Determine the [X, Y] coordinate at the center of the cell enclosing the given text.  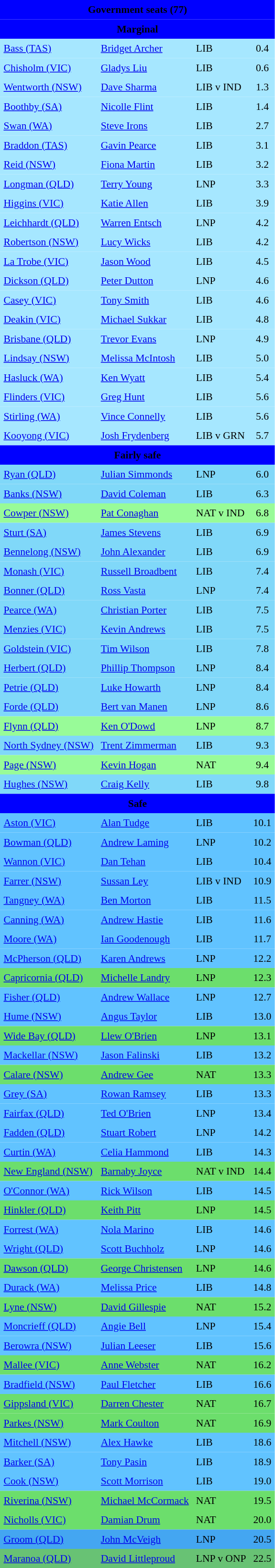
O'Connor (WA) [49, 1190]
3.3 [262, 184]
10.1 [262, 823]
6.8 [262, 513]
Jason Wood [144, 261]
Leichhardt (QLD) [49, 222]
Scott Buchholz [144, 1249]
Ryan (QLD) [49, 474]
Andrew Wallace [144, 997]
0.4 [262, 48]
New England (NSW) [49, 1171]
11.6 [262, 919]
Ted O'Brien [144, 1113]
Julian Leeser [144, 1345]
Dan Tehan [144, 861]
Damian Drum [144, 1520]
Fadden (QLD) [49, 1132]
George Christensen [144, 1268]
Moore (WA) [49, 939]
Chisholm (VIC) [49, 67]
Hinkler (QLD) [49, 1210]
Christian Porter [144, 610]
Ken Wyatt [144, 377]
Tony Smith [144, 300]
Ben Morton [144, 900]
12.2 [262, 958]
Pearce (WA) [49, 610]
David Littleproud [144, 1558]
Durack (WA) [49, 1287]
Casey (VIC) [49, 300]
Wentworth (NSW) [49, 87]
Fiona Martin [144, 164]
LIB v GRN [221, 436]
Robertson (NSW) [49, 242]
Paul Fletcher [144, 1384]
Angus Taylor [144, 1016]
9.4 [262, 764]
John McVeigh [144, 1539]
18.6 [262, 1442]
Swan (WA) [49, 126]
Calare (NSW) [49, 1074]
LNP v ONP [221, 1558]
16.9 [262, 1423]
Forde (QLD) [49, 707]
Bradfield (NSW) [49, 1384]
Kooyong (VIC) [49, 436]
Reid (NSW) [49, 164]
3.2 [262, 164]
4.9 [262, 338]
6.3 [262, 493]
Barnaby Joyce [144, 1171]
Curtin (WA) [49, 1152]
Cowper (NSW) [49, 513]
Mallee (VIC) [49, 1365]
Julian Simmonds [144, 474]
Trevor Evans [144, 338]
Government seats (77) [138, 10]
4.5 [262, 261]
Capricornia (QLD) [49, 978]
Farrer (NSW) [49, 881]
12.7 [262, 997]
11.5 [262, 900]
Flinders (VIC) [49, 397]
10.9 [262, 881]
Michelle Landry [144, 978]
8.6 [262, 707]
20.0 [262, 1520]
20.5 [262, 1539]
Bennelong (NSW) [49, 552]
16.7 [262, 1404]
North Sydney (NSW) [49, 745]
15.4 [262, 1326]
Maranoa (QLD) [49, 1558]
13.1 [262, 1035]
Melissa McIntosh [144, 358]
Berowra (NSW) [49, 1345]
Boothby (SA) [49, 106]
16.6 [262, 1384]
4.8 [262, 319]
Stuart Robert [144, 1132]
La Trobe (VIC) [49, 261]
Gladys Liu [144, 67]
16.2 [262, 1365]
Sturt (SA) [49, 532]
Pat Conaghan [144, 513]
19.5 [262, 1500]
Tony Pasin [144, 1461]
Craig Kelly [144, 784]
Barker (SA) [49, 1461]
Alex Hawke [144, 1442]
10.2 [262, 842]
Grey (SA) [49, 1094]
Ken O'Dowd [144, 726]
Mackellar (NSW) [49, 1055]
Peter Dutton [144, 281]
11.7 [262, 939]
David Coleman [144, 493]
Terry Young [144, 184]
Page (NSW) [49, 764]
Lucy Wicks [144, 242]
13.2 [262, 1055]
Darren Chester [144, 1404]
5.7 [262, 436]
Herbert (QLD) [49, 668]
8.7 [262, 726]
5.0 [262, 358]
12.3 [262, 978]
Jason Falinski [144, 1055]
Rick Wilson [144, 1190]
Greg Hunt [144, 397]
Bert van Manen [144, 707]
1.3 [262, 87]
Nicholls (VIC) [49, 1520]
Hasluck (WA) [49, 377]
Parkes (NSW) [49, 1423]
7.8 [262, 648]
Trent Zimmerman [144, 745]
Bridget Archer [144, 48]
3.1 [262, 145]
Marginal [138, 29]
Nola Marino [144, 1229]
Michael Sukkar [144, 319]
Steve Irons [144, 126]
Moncrieff (QLD) [49, 1326]
Sussan Ley [144, 881]
Bonner (QLD) [49, 590]
Bowman (QLD) [49, 842]
Ross Vasta [144, 590]
Karen Andrews [144, 958]
Gippsland (VIC) [49, 1404]
Flynn (QLD) [49, 726]
Dickson (QLD) [49, 281]
Hughes (NSW) [49, 784]
Phillip Thompson [144, 668]
Brisbane (QLD) [49, 338]
Safe [138, 803]
3.9 [262, 203]
Llew O'Brien [144, 1035]
Riverina (NSW) [49, 1500]
2.7 [262, 126]
9.3 [262, 745]
Goldstein (VIC) [49, 648]
9.8 [262, 784]
David Gillespie [144, 1307]
Kevin Hogan [144, 764]
Angie Bell [144, 1326]
Deakin (VIC) [49, 319]
Aston (VIC) [49, 823]
Dawson (QLD) [49, 1268]
Kevin Andrews [144, 629]
14.8 [262, 1287]
Anne Webster [144, 1365]
Lindsay (NSW) [49, 358]
McPherson (QLD) [49, 958]
Menzies (VIC) [49, 629]
Fairfax (QLD) [49, 1113]
1.4 [262, 106]
0.6 [262, 67]
Ian Goodenough [144, 939]
Wright (QLD) [49, 1249]
6.0 [262, 474]
13.0 [262, 1016]
Bass (TAS) [49, 48]
Braddon (TAS) [49, 145]
14.3 [262, 1152]
Stirling (WA) [49, 416]
13.4 [262, 1113]
Tangney (WA) [49, 900]
Hume (NSW) [49, 1016]
Keith Pitt [144, 1210]
Groom (QLD) [49, 1539]
Tim Wilson [144, 648]
Higgins (VIC) [49, 203]
Celia Hammond [144, 1152]
Mitchell (NSW) [49, 1442]
14.2 [262, 1132]
Scott Morrison [144, 1481]
Andrew Laming [144, 842]
Warren Entsch [144, 222]
15.6 [262, 1345]
John Alexander [144, 552]
15.2 [262, 1307]
Longman (QLD) [49, 184]
Canning (WA) [49, 919]
Banks (NSW) [49, 493]
Petrie (QLD) [49, 687]
Nicolle Flint [144, 106]
14.4 [262, 1171]
5.4 [262, 377]
Vince Connelly [144, 416]
Gavin Pearce [144, 145]
Andrew Gee [144, 1074]
Luke Howarth [144, 687]
Dave Sharma [144, 87]
Cook (NSW) [49, 1481]
Wide Bay (QLD) [49, 1035]
Fairly safe [138, 455]
Fisher (QLD) [49, 997]
Josh Frydenberg [144, 436]
Forrest (WA) [49, 1229]
Katie Allen [144, 203]
Michael McCormack [144, 1500]
Melissa Price [144, 1287]
Wannon (VIC) [49, 861]
Andrew Hastie [144, 919]
22.5 [262, 1558]
Russell Broadbent [144, 571]
Rowan Ramsey [144, 1094]
10.4 [262, 861]
Mark Coulton [144, 1423]
Monash (VIC) [49, 571]
Lyne (NSW) [49, 1307]
Alan Tudge [144, 823]
James Stevens [144, 532]
19.0 [262, 1481]
18.9 [262, 1461]
